For the text-containing cell, return its midpoint in (X, Y) coordinate format. 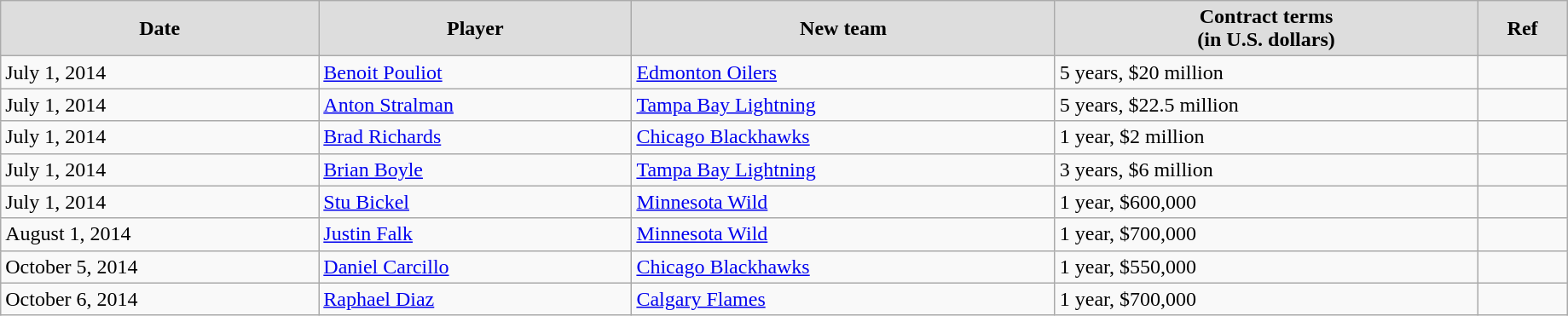
1 year, $2 million (1266, 137)
3 years, $6 million (1266, 169)
October 5, 2014 (160, 267)
Benoit Pouliot (476, 72)
5 years, $20 million (1266, 72)
5 years, $22.5 million (1266, 105)
Brad Richards (476, 137)
Calgary Flames (843, 299)
Contract terms(in U.S. dollars) (1266, 29)
Stu Bickel (476, 202)
Anton Stralman (476, 105)
Edmonton Oilers (843, 72)
1 year, $600,000 (1266, 202)
August 1, 2014 (160, 234)
Justin Falk (476, 234)
October 6, 2014 (160, 299)
Player (476, 29)
Brian Boyle (476, 169)
Raphael Diaz (476, 299)
Date (160, 29)
1 year, $550,000 (1266, 267)
Daniel Carcillo (476, 267)
New team (843, 29)
Ref (1523, 29)
